Determine the [X, Y] coordinate at the center of the cell enclosing the given text.  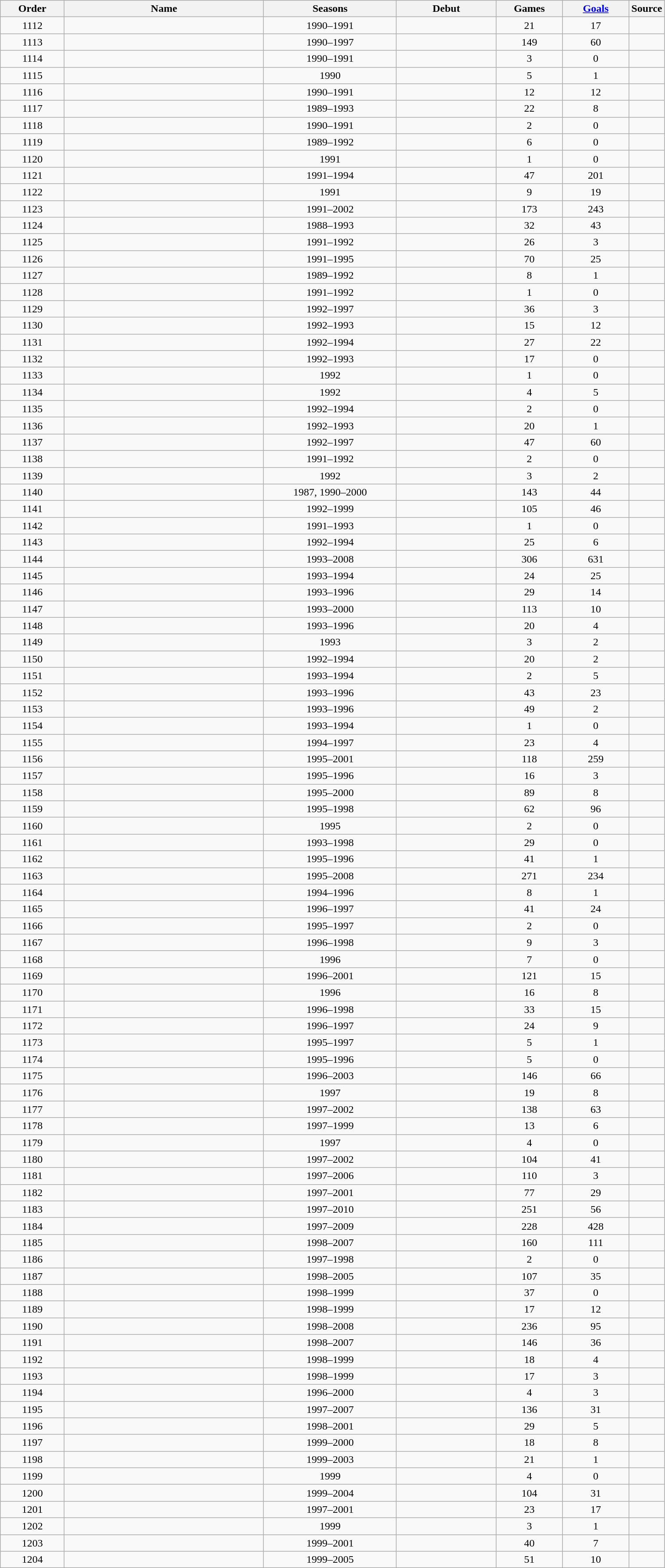
136 [530, 1409]
Name [164, 9]
1166 [32, 926]
1182 [32, 1193]
1993–2008 [330, 559]
1158 [32, 793]
1114 [32, 59]
1996–2001 [330, 976]
1155 [32, 743]
89 [530, 793]
1115 [32, 75]
1128 [32, 292]
1994–1997 [330, 743]
Debut [446, 9]
631 [596, 559]
1135 [32, 409]
37 [530, 1293]
1125 [32, 242]
1141 [32, 509]
1126 [32, 259]
1997–1999 [330, 1126]
1997–1998 [330, 1259]
138 [530, 1109]
306 [530, 559]
1998–2008 [330, 1326]
1162 [32, 859]
Seasons [330, 9]
1188 [32, 1293]
1161 [32, 842]
1154 [32, 726]
1176 [32, 1093]
1201 [32, 1509]
1999–2004 [330, 1493]
1989–1993 [330, 109]
428 [596, 1226]
1997–2009 [330, 1226]
63 [596, 1109]
1168 [32, 959]
26 [530, 242]
1992–1999 [330, 509]
1195 [32, 1409]
1165 [32, 909]
1193 [32, 1376]
1173 [32, 1043]
1133 [32, 375]
Order [32, 9]
1990 [330, 75]
1997–2007 [330, 1409]
118 [530, 759]
1138 [32, 459]
105 [530, 509]
1192 [32, 1359]
1999–2003 [330, 1459]
35 [596, 1276]
173 [530, 209]
228 [530, 1226]
1198 [32, 1459]
1189 [32, 1310]
1995–1998 [330, 809]
1127 [32, 276]
251 [530, 1209]
1191 [32, 1343]
1153 [32, 709]
234 [596, 876]
1157 [32, 776]
1145 [32, 576]
1139 [32, 475]
1159 [32, 809]
1124 [32, 226]
1122 [32, 192]
259 [596, 759]
1129 [32, 309]
95 [596, 1326]
1993–1998 [330, 842]
1123 [32, 209]
1136 [32, 425]
1995–2001 [330, 759]
1148 [32, 626]
1995–2008 [330, 876]
1181 [32, 1176]
1170 [32, 992]
121 [530, 976]
107 [530, 1276]
1164 [32, 892]
Goals [596, 9]
1197 [32, 1443]
149 [530, 42]
1143 [32, 542]
66 [596, 1076]
14 [596, 592]
40 [530, 1543]
1203 [32, 1543]
1186 [32, 1259]
27 [530, 342]
1149 [32, 642]
33 [530, 1009]
70 [530, 259]
1204 [32, 1560]
1120 [32, 159]
1160 [32, 826]
49 [530, 709]
1116 [32, 92]
201 [596, 175]
1112 [32, 25]
1185 [32, 1242]
1991–1993 [330, 526]
1177 [32, 1109]
1997–2010 [330, 1209]
243 [596, 209]
46 [596, 509]
1998–2001 [330, 1426]
1996–2000 [330, 1393]
77 [530, 1193]
1121 [32, 175]
1996–2003 [330, 1076]
1113 [32, 42]
1991–1995 [330, 259]
1202 [32, 1526]
1999–2005 [330, 1560]
110 [530, 1176]
1987, 1990–2000 [330, 492]
1117 [32, 109]
1130 [32, 326]
1184 [32, 1226]
44 [596, 492]
1988–1993 [330, 226]
1180 [32, 1159]
1131 [32, 342]
1146 [32, 592]
1196 [32, 1426]
13 [530, 1126]
1140 [32, 492]
1137 [32, 442]
1190 [32, 1326]
236 [530, 1326]
1999–2001 [330, 1543]
1172 [32, 1026]
32 [530, 226]
96 [596, 809]
1990–1997 [330, 42]
1134 [32, 392]
Source [647, 9]
1179 [32, 1143]
1183 [32, 1209]
111 [596, 1242]
1178 [32, 1126]
271 [530, 876]
62 [530, 809]
143 [530, 492]
1169 [32, 976]
56 [596, 1209]
1998–2005 [330, 1276]
1999–2000 [330, 1443]
1167 [32, 942]
1147 [32, 609]
1187 [32, 1276]
1163 [32, 876]
1991–1994 [330, 175]
1194 [32, 1393]
1199 [32, 1476]
51 [530, 1560]
1152 [32, 692]
1119 [32, 142]
1995 [330, 826]
160 [530, 1242]
1118 [32, 125]
1144 [32, 559]
1993 [330, 642]
1142 [32, 526]
1200 [32, 1493]
Games [530, 9]
1132 [32, 359]
1175 [32, 1076]
1174 [32, 1059]
1171 [32, 1009]
1156 [32, 759]
1997–2006 [330, 1176]
1993–2000 [330, 609]
1151 [32, 676]
1991–2002 [330, 209]
1995–2000 [330, 793]
1150 [32, 659]
113 [530, 609]
1994–1996 [330, 892]
